Provide the (X, Y) coordinate of the cell's center where the given text is located.  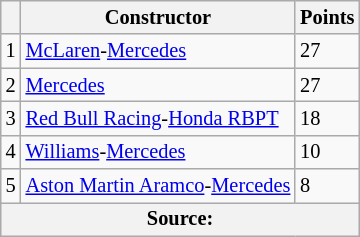
Williams-Mercedes (158, 152)
McLaren-Mercedes (158, 51)
10 (327, 152)
1 (11, 51)
2 (11, 85)
5 (11, 186)
4 (11, 152)
Constructor (158, 17)
Source: (180, 219)
Points (327, 17)
3 (11, 118)
Mercedes (158, 85)
Aston Martin Aramco-Mercedes (158, 186)
Red Bull Racing-Honda RBPT (158, 118)
8 (327, 186)
18 (327, 118)
